Capture the cell that displays the provided text and extract its [x, y] central coordinate. 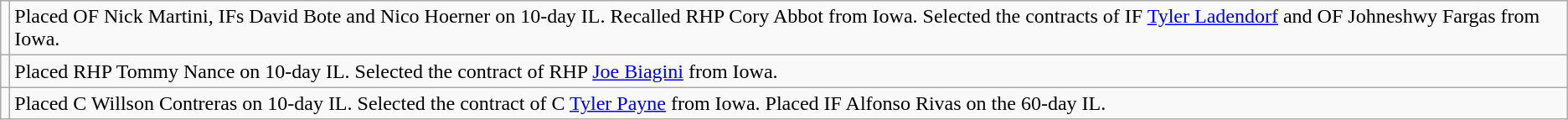
Placed C Willson Contreras on 10-day IL. Selected the contract of C Tyler Payne from Iowa. Placed IF Alfonso Rivas on the 60-day IL. [789, 103]
Placed RHP Tommy Nance on 10-day IL. Selected the contract of RHP Joe Biagini from Iowa. [789, 71]
